Search for the cell housing the specified text and yield its [X, Y] center coordinate. 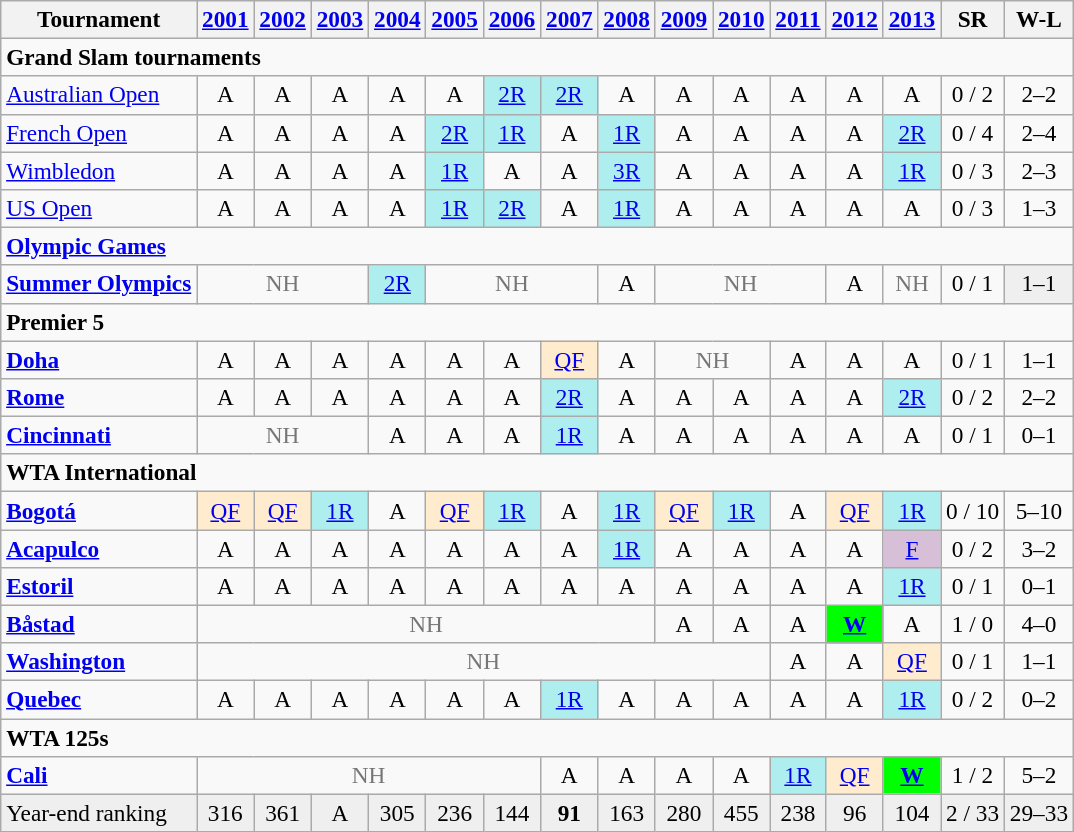
Cincinnati [99, 435]
Olympic Games [538, 246]
2005 [454, 19]
Rome [99, 397]
2011 [798, 19]
2010 [742, 19]
0 / 10 [973, 510]
Wimbledon [99, 170]
2003 [340, 19]
W-L [1038, 19]
236 [454, 813]
2–4 [1038, 133]
1–3 [1038, 208]
361 [282, 813]
Acapulco [99, 548]
316 [226, 813]
144 [512, 813]
SR [973, 19]
French Open [99, 133]
2 / 33 [973, 813]
F [912, 548]
2013 [912, 19]
1 / 0 [973, 624]
2004 [398, 19]
Quebec [99, 699]
2001 [226, 19]
2–3 [1038, 170]
Tournament [99, 19]
455 [742, 813]
WTA 125s [538, 737]
Cali [99, 775]
0 / 4 [973, 133]
Doha [99, 359]
1 / 2 [973, 775]
5–10 [1038, 510]
2008 [626, 19]
29–33 [1038, 813]
2009 [684, 19]
91 [570, 813]
Bogotá [99, 510]
US Open [99, 208]
Premier 5 [538, 322]
Australian Open [99, 95]
Båstad [99, 624]
0–2 [1038, 699]
Grand Slam tournaments [538, 57]
2002 [282, 19]
305 [398, 813]
3R [626, 170]
3–2 [1038, 548]
5–2 [1038, 775]
96 [854, 813]
2012 [854, 19]
Summer Olympics [99, 284]
163 [626, 813]
104 [912, 813]
280 [684, 813]
Estoril [99, 586]
2006 [512, 19]
Washington [99, 662]
2007 [570, 19]
WTA International [538, 473]
Year-end ranking [99, 813]
238 [798, 813]
4–0 [1038, 624]
